Return (X, Y) of the center of cell containing provided text 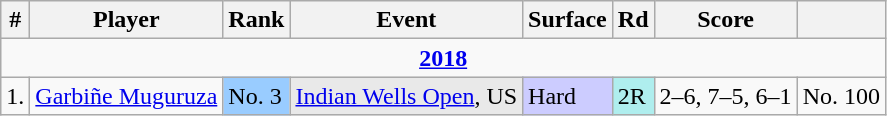
Score (726, 20)
Event (406, 20)
Rank (256, 20)
Garbiñe Muguruza (126, 96)
Surface (568, 20)
2R (633, 96)
# (16, 20)
No. 3 (256, 96)
1. (16, 96)
Rd (633, 20)
2018 (444, 58)
Hard (568, 96)
Player (126, 20)
Indian Wells Open, US (406, 96)
2–6, 7–5, 6–1 (726, 96)
No. 100 (841, 96)
